Search for the cell housing the specified text and yield its [x, y] center coordinate. 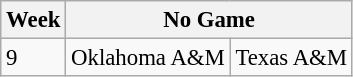
Texas A&M [291, 58]
No Game [210, 20]
Oklahoma A&M [148, 58]
9 [34, 58]
Week [34, 20]
